Detect which cell encompasses the target text, then output its [x, y] center coordinate. 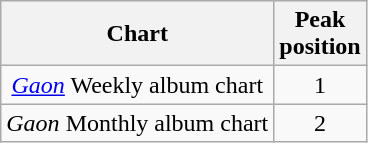
Chart [138, 34]
Gaon Weekly album chart [138, 85]
Peakposition [320, 34]
1 [320, 85]
Gaon Monthly album chart [138, 123]
2 [320, 123]
